Return the [X, Y] coordinate for the center point of the cell that contains the specified text.  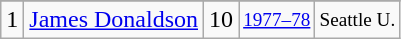
1 [12, 20]
1977–78 [277, 20]
James Donaldson [114, 20]
10 [222, 20]
Seattle U. [358, 20]
